Determine the [x, y] coordinate at the center of the cell enclosing the given text.  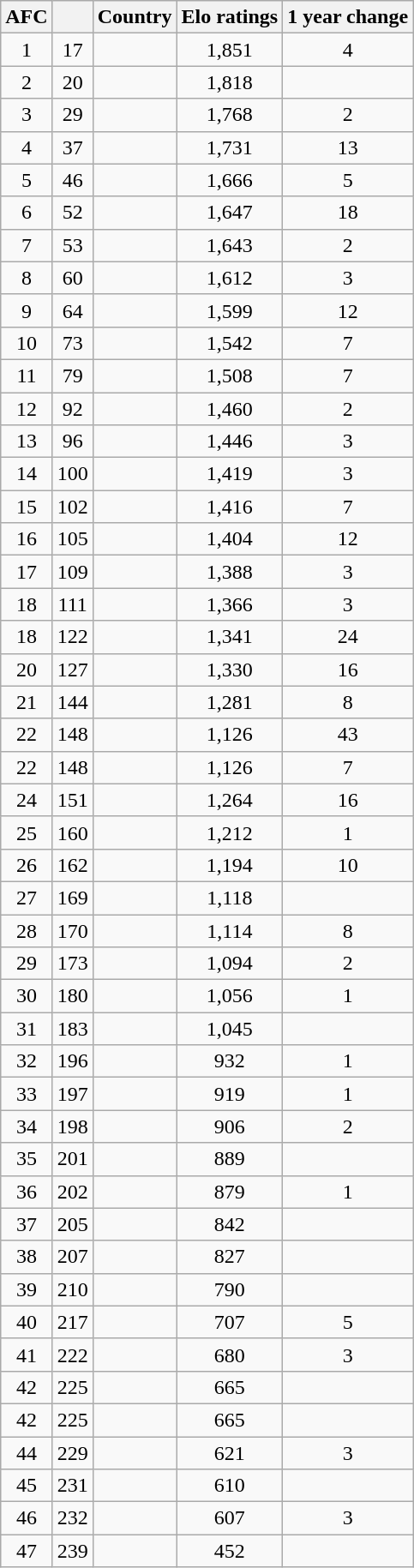
43 [348, 735]
111 [72, 604]
127 [72, 670]
32 [27, 1061]
1 year change [348, 17]
96 [72, 442]
79 [72, 375]
35 [27, 1159]
25 [27, 832]
1,045 [230, 1029]
144 [72, 702]
201 [72, 1159]
92 [72, 409]
1,281 [230, 702]
1,264 [230, 800]
198 [72, 1126]
53 [72, 245]
1,094 [230, 964]
105 [72, 539]
73 [72, 343]
Country [135, 17]
14 [27, 474]
621 [230, 1453]
1,599 [230, 310]
1,419 [230, 474]
11 [27, 375]
6 [27, 213]
879 [230, 1192]
109 [72, 572]
AFC [27, 17]
210 [72, 1289]
906 [230, 1126]
183 [72, 1029]
28 [27, 930]
60 [72, 278]
1,647 [230, 213]
9 [27, 310]
827 [230, 1257]
1,643 [230, 245]
202 [72, 1192]
217 [72, 1322]
33 [27, 1094]
52 [72, 213]
1,508 [230, 375]
1,851 [230, 50]
1,818 [230, 82]
160 [72, 832]
610 [230, 1486]
196 [72, 1061]
231 [72, 1486]
47 [27, 1551]
1,341 [230, 637]
31 [27, 1029]
222 [72, 1355]
173 [72, 964]
34 [27, 1126]
1,118 [230, 898]
102 [72, 507]
1,388 [230, 572]
205 [72, 1224]
21 [27, 702]
Elo ratings [230, 17]
1,666 [230, 180]
680 [230, 1355]
170 [72, 930]
919 [230, 1094]
180 [72, 996]
232 [72, 1518]
229 [72, 1453]
1,416 [230, 507]
122 [72, 637]
41 [27, 1355]
162 [72, 865]
239 [72, 1551]
1,446 [230, 442]
64 [72, 310]
44 [27, 1453]
38 [27, 1257]
197 [72, 1094]
1,731 [230, 147]
1,460 [230, 409]
707 [230, 1322]
15 [27, 507]
1,194 [230, 865]
30 [27, 996]
1,212 [230, 832]
1,330 [230, 670]
1,114 [230, 930]
1,404 [230, 539]
1,542 [230, 343]
1,768 [230, 115]
40 [27, 1322]
889 [230, 1159]
26 [27, 865]
842 [230, 1224]
36 [27, 1192]
452 [230, 1551]
207 [72, 1257]
790 [230, 1289]
932 [230, 1061]
39 [27, 1289]
607 [230, 1518]
100 [72, 474]
1,056 [230, 996]
1,366 [230, 604]
1,612 [230, 278]
27 [27, 898]
169 [72, 898]
151 [72, 800]
45 [27, 1486]
